Return [X, Y] of the center of cell containing provided text 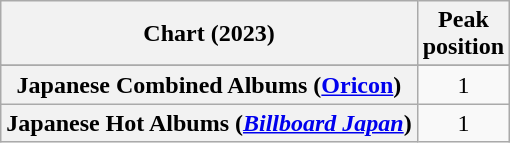
Chart (2023) [209, 34]
Japanese Combined Albums (Oricon) [209, 85]
Japanese Hot Albums (Billboard Japan) [209, 123]
Peakposition [463, 34]
